Detect which cell encompasses the target text, then output its (x, y) center coordinate. 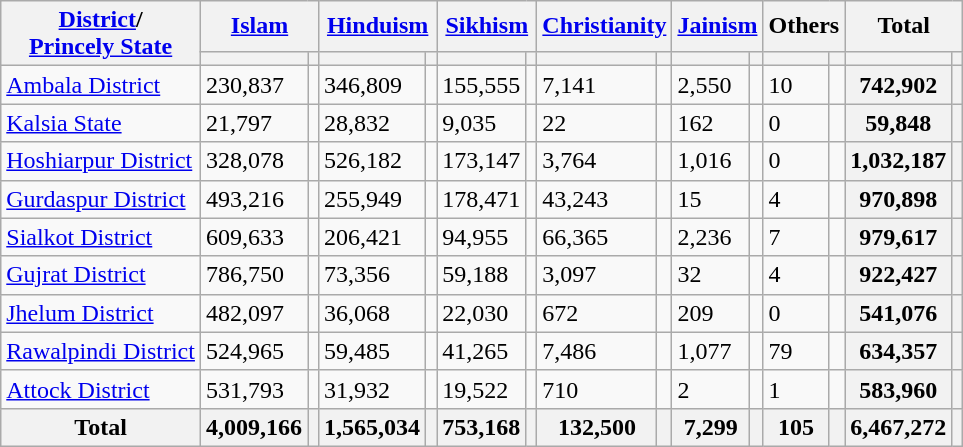
178,471 (482, 199)
66,365 (597, 237)
Others (804, 26)
1,565,034 (372, 427)
59,485 (372, 351)
230,837 (254, 85)
Rawalpindi District (101, 351)
328,078 (254, 161)
Hinduism (378, 26)
609,633 (254, 237)
173,147 (482, 161)
22 (597, 123)
672 (597, 313)
583,960 (898, 389)
10 (796, 85)
36,068 (372, 313)
Christianity (604, 26)
73,356 (372, 275)
7,486 (597, 351)
979,617 (898, 237)
Gujrat District (101, 275)
19,522 (482, 389)
922,427 (898, 275)
79 (796, 351)
Gurdaspur District (101, 199)
155,555 (482, 85)
21,797 (254, 123)
Jainism (718, 26)
7,299 (711, 427)
4,009,166 (254, 427)
Attock District (101, 389)
1,032,187 (898, 161)
162 (711, 123)
526,182 (372, 161)
2,236 (711, 237)
43,243 (597, 199)
2 (711, 389)
District/Princely State (101, 34)
22,030 (482, 313)
Ambala District (101, 85)
32 (711, 275)
Hoshiarpur District (101, 161)
786,750 (254, 275)
206,421 (372, 237)
Sialkot District (101, 237)
9,035 (482, 123)
3,764 (597, 161)
753,168 (482, 427)
41,265 (482, 351)
105 (796, 427)
7,141 (597, 85)
1,016 (711, 161)
31,932 (372, 389)
482,097 (254, 313)
59,188 (482, 275)
15 (711, 199)
59,848 (898, 123)
493,216 (254, 199)
209 (711, 313)
524,965 (254, 351)
132,500 (597, 427)
Jhelum District (101, 313)
634,357 (898, 351)
1,077 (711, 351)
531,793 (254, 389)
2,550 (711, 85)
Sikhism (487, 26)
Kalsia State (101, 123)
3,097 (597, 275)
1 (796, 389)
94,955 (482, 237)
742,902 (898, 85)
541,076 (898, 313)
6,467,272 (898, 427)
255,949 (372, 199)
7 (796, 237)
710 (597, 389)
Islam (259, 26)
970,898 (898, 199)
28,832 (372, 123)
346,809 (372, 85)
